Find where the given text appears and provide that cell's center as (x, y) coordinate. 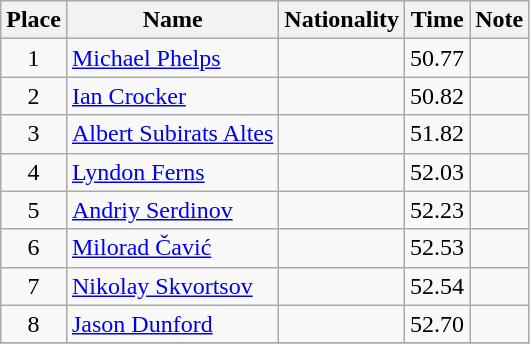
Jason Dunford (172, 324)
5 (34, 210)
7 (34, 286)
Andriy Serdinov (172, 210)
8 (34, 324)
Nationality (342, 20)
52.54 (438, 286)
52.23 (438, 210)
3 (34, 134)
Michael Phelps (172, 58)
6 (34, 248)
52.03 (438, 172)
Name (172, 20)
52.70 (438, 324)
Lyndon Ferns (172, 172)
Note (500, 20)
Nikolay Skvortsov (172, 286)
Place (34, 20)
2 (34, 96)
52.53 (438, 248)
4 (34, 172)
Ian Crocker (172, 96)
Milorad Čavić (172, 248)
50.82 (438, 96)
Albert Subirats Altes (172, 134)
50.77 (438, 58)
Time (438, 20)
51.82 (438, 134)
1 (34, 58)
